Search for the cell housing the specified text and yield its [X, Y] center coordinate. 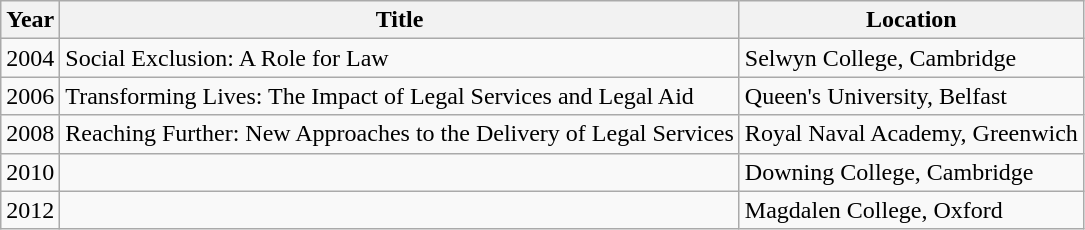
Transforming Lives: The Impact of Legal Services and Legal Aid [400, 96]
Queen's University, Belfast [911, 96]
2004 [30, 58]
Reaching Further: New Approaches to the Delivery of Legal Services [400, 134]
Year [30, 20]
Location [911, 20]
Magdalen College, Oxford [911, 210]
2012 [30, 210]
Social Exclusion: A Role for Law [400, 58]
Selwyn College, Cambridge [911, 58]
Downing College, Cambridge [911, 172]
2010 [30, 172]
2006 [30, 96]
Royal Naval Academy, Greenwich [911, 134]
2008 [30, 134]
Title [400, 20]
